Scan for the cell matching the given text and deliver its [x, y] coordinate at center. 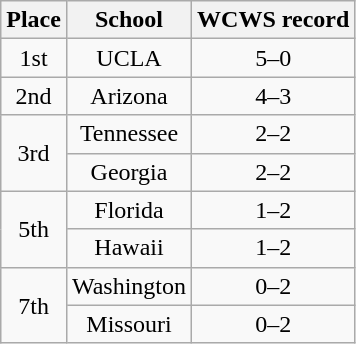
Washington [128, 286]
5–0 [274, 58]
Arizona [128, 96]
Missouri [128, 324]
Tennessee [128, 134]
3rd [34, 153]
UCLA [128, 58]
7th [34, 305]
1st [34, 58]
School [128, 20]
WCWS record [274, 20]
Georgia [128, 172]
5th [34, 229]
Hawaii [128, 248]
Florida [128, 210]
4–3 [274, 96]
2nd [34, 96]
Place [34, 20]
